Find where the given text appears and provide that cell's center as (X, Y) coordinate. 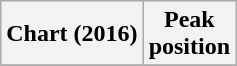
Chart (2016) (72, 34)
Peakposition (189, 34)
